Determine the (X, Y) coordinate at the center of the cell enclosing the given text.  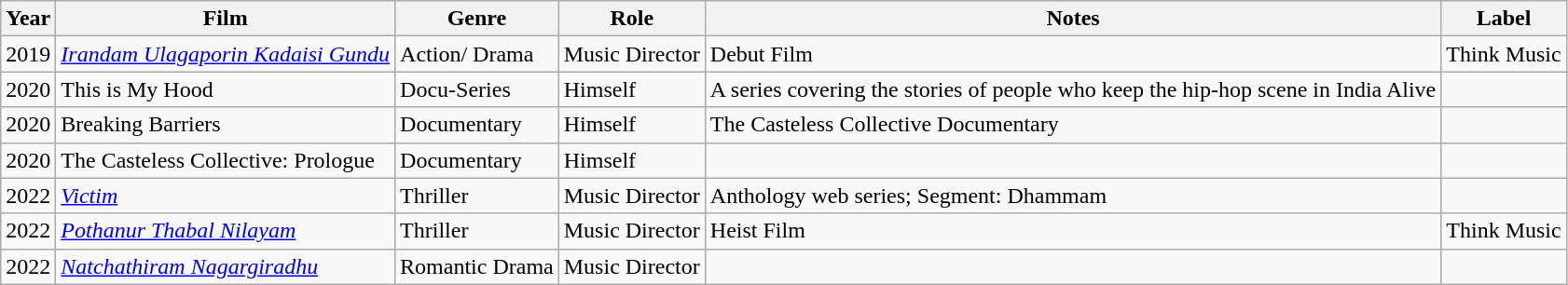
The Casteless Collective: Prologue (226, 160)
Action/ Drama (477, 54)
Docu-Series (477, 89)
Debut Film (1073, 54)
Film (226, 19)
The Casteless Collective Documentary (1073, 125)
2019 (28, 54)
Victim (226, 196)
A series covering the stories of people who keep the hip-hop scene in India Alive (1073, 89)
Pothanur Thabal Nilayam (226, 231)
Notes (1073, 19)
Breaking Barriers (226, 125)
Genre (477, 19)
Anthology web series; Segment: Dhammam (1073, 196)
Irandam Ulagaporin Kadaisi Gundu (226, 54)
This is My Hood (226, 89)
Romantic Drama (477, 266)
Role (632, 19)
Label (1504, 19)
Natchathiram Nagargiradhu (226, 266)
Heist Film (1073, 231)
Year (28, 19)
